Detect which cell encompasses the target text, then output its (x, y) center coordinate. 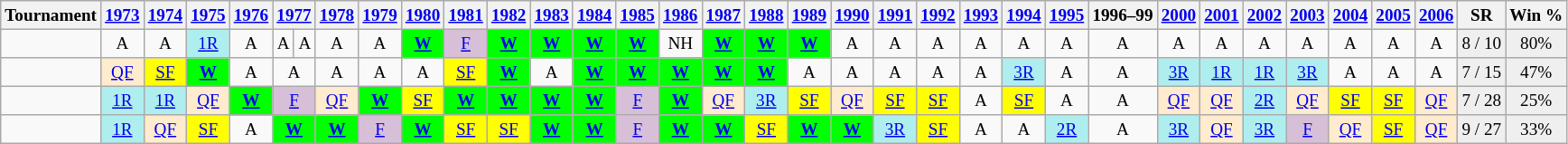
1980 (423, 15)
1973 (123, 15)
1994 (1024, 15)
1976 (251, 15)
1992 (938, 15)
1993 (981, 15)
2003 (1308, 15)
25% (1536, 101)
2000 (1179, 15)
9 / 27 (1481, 130)
1990 (853, 15)
1975 (209, 15)
SR (1481, 15)
2004 (1350, 15)
47% (1536, 72)
NH (680, 43)
1996–99 (1123, 15)
1977 (294, 15)
1985 (638, 15)
7 / 28 (1481, 101)
1984 (594, 15)
33% (1536, 130)
1978 (337, 15)
1989 (809, 15)
Win % (1536, 15)
1979 (380, 15)
2002 (1265, 15)
80% (1536, 43)
2001 (1222, 15)
1974 (165, 15)
1991 (895, 15)
1983 (552, 15)
2005 (1394, 15)
1995 (1067, 15)
Tournament (51, 15)
1981 (466, 15)
1982 (509, 15)
1986 (680, 15)
7 / 15 (1481, 72)
1987 (723, 15)
8 / 10 (1481, 43)
1988 (767, 15)
2006 (1436, 15)
